Detect which cell encompasses the target text, then output its (x, y) center coordinate. 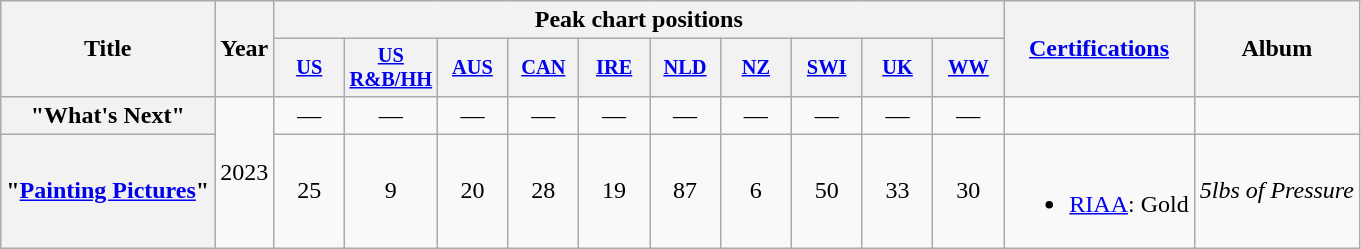
28 (544, 192)
25 (310, 192)
US (310, 68)
19 (614, 192)
Title (108, 49)
Certifications (1099, 49)
2023 (244, 172)
WW (968, 68)
20 (472, 192)
"What's Next" (108, 115)
Year (244, 49)
NZ (756, 68)
NLD (686, 68)
33 (898, 192)
UK (898, 68)
87 (686, 192)
9 (391, 192)
50 (826, 192)
"Painting Pictures" (108, 192)
AUS (472, 68)
SWI (826, 68)
6 (756, 192)
30 (968, 192)
Album (1276, 49)
USR&B/HH (391, 68)
CAN (544, 68)
IRE (614, 68)
5lbs of Pressure (1276, 192)
Peak chart positions (639, 20)
RIAA: Gold (1099, 192)
